Detect which cell encompasses the target text, then output its [X, Y] center coordinate. 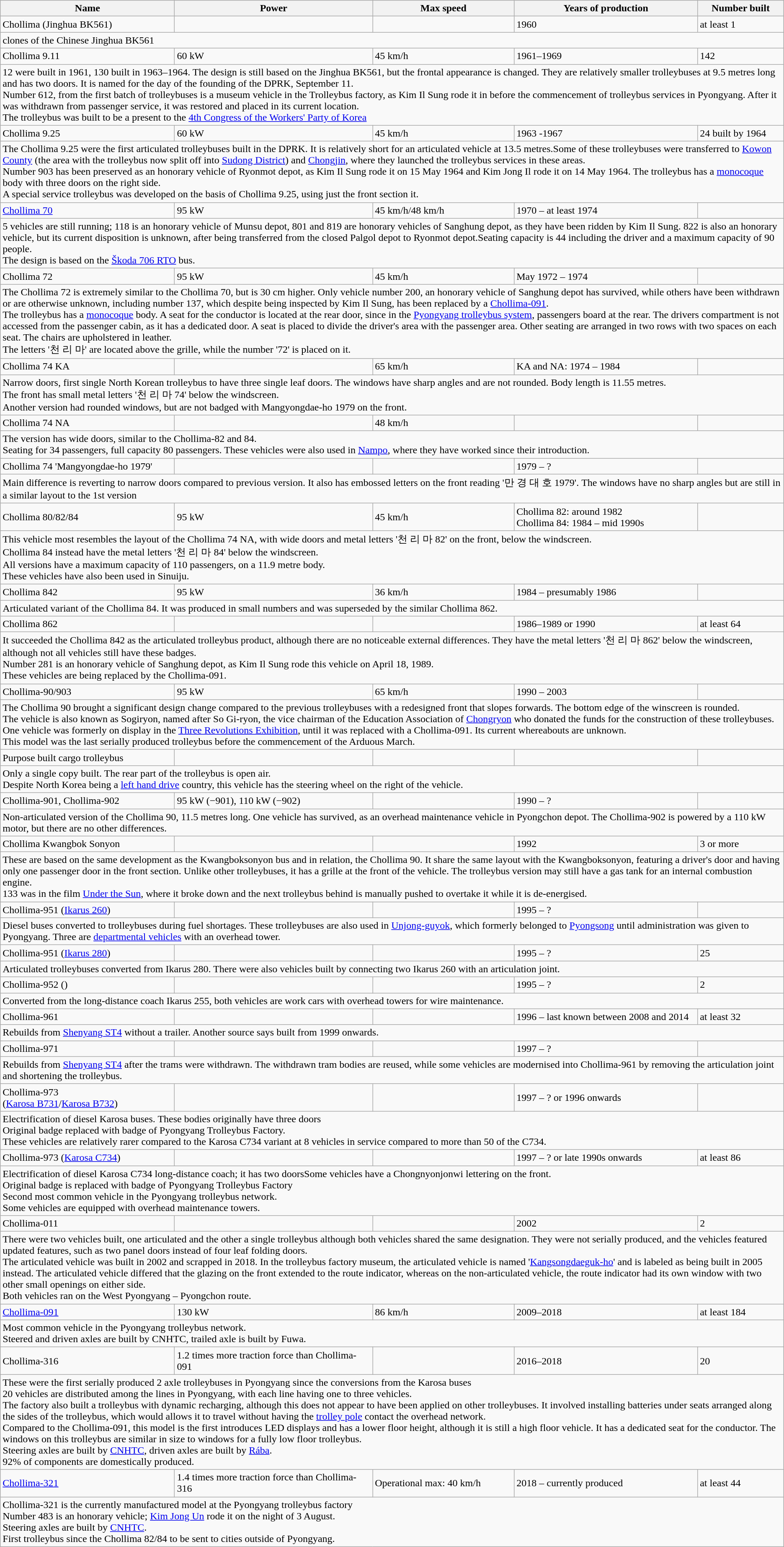
3 or more [741, 844]
at least 32 [741, 1017]
95 kW (−901), 110 kW (−902) [274, 801]
at least 184 [741, 1312]
130 kW [274, 1312]
at least 64 [741, 624]
at least 1 [741, 24]
1990 – ? [606, 801]
20 [741, 1361]
Chollima-952 () [88, 985]
1997 – ? [606, 1049]
Chollima-973 (Karosa C734) [88, 1157]
45 km/h/48 km/h [444, 210]
Chollima-951 (Ikarus 260) [88, 910]
at least 86 [741, 1157]
24 built by 1964 [741, 133]
2009–2018 [606, 1312]
Operational max: 40 km/h [444, 1483]
Years of production [606, 8]
36 km/h [444, 592]
2018 – currently produced [606, 1483]
1990 – 2003 [606, 692]
Converted from the long-distance coach Ikarus 255, both vehicles are work cars with overhead towers for wire maintenance. [392, 1001]
Most common vehicle in the Pyongyang trolleybus network.Steered and driven axles are built by CNHTC, trailed axle is built by Fuwa. [392, 1334]
Chollima 842 [88, 592]
Chollima-961 [88, 1017]
Max speed [444, 8]
1960 [606, 24]
Articulated trolleybuses converted from Ikarus 280. There were also vehicles built by connecting two Ikarus 260 with an articulation joint. [392, 969]
Chollima-901, Chollima-902 [88, 801]
Chollima (Jinghua BK561) [88, 24]
Chollima-971 [88, 1049]
1.4 times more traction force than Chollima-316 [274, 1483]
Chollima 9.25 [88, 133]
Chollima 74 NA [88, 423]
1986–1989 or 1990 [606, 624]
142 [741, 56]
Number built [741, 8]
1979 – ? [606, 466]
Chollima-973(Karosa B731/Karosa B732) [88, 1098]
86 km/h [444, 1312]
May 1972 – 1974 [606, 276]
1997 – ? or late 1990s onwards [606, 1157]
48 km/h [444, 423]
1.2 times more traction force than Chollima-091 [274, 1361]
2002 [606, 1224]
Chollima Kwangbok Sonyon [88, 844]
Chollima-90/903 [88, 692]
2016–2018 [606, 1361]
Chollima-091 [88, 1312]
25 [741, 953]
Chollima 862 [88, 624]
Articulated variant of the Chollima 84. It was produced in small numbers and was superseded by the similar Chollima 862. [392, 608]
1963 -1967 [606, 133]
Chollima 82: around 1982Chollima 84: 1984 – mid 1990s [606, 517]
clones of the Chinese Jinghua BK561 [392, 40]
1970 – at least 1974 [606, 210]
1992 [606, 844]
Chollima 9.11 [88, 56]
1997 – ? or 1996 onwards [606, 1098]
Chollima 74 KA [88, 367]
Chollima 72 [88, 276]
Name [88, 8]
Chollima-951 (Ikarus 280) [88, 953]
1961–1969 [606, 56]
Chollima 74 'Mangyongdae-ho 1979' [88, 466]
1984 – presumably 1986 [606, 592]
Rebuilds from Shenyang ST4 without a trailer. Another source says built from 1999 onwards. [392, 1033]
Power [274, 8]
1996 – last known between 2008 and 2014 [606, 1017]
Chollima 80/82/84 [88, 517]
KA and NA: 1974 – 1984 [606, 367]
at least 44 [741, 1483]
Chollima-011 [88, 1224]
Purpose built cargo trolleybus [88, 757]
Chollima 70 [88, 210]
Chollima-316 [88, 1361]
Chollima-321 [88, 1483]
